Search for the cell housing the specified text and yield its [X, Y] center coordinate. 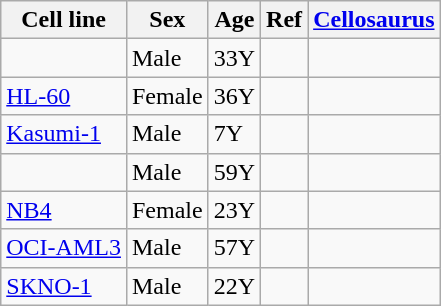
OCI-AML3 [64, 248]
Ref [284, 20]
NB4 [64, 210]
Cellosaurus [374, 20]
Kasumi-1 [64, 134]
7Y [234, 134]
SKNO-1 [64, 286]
59Y [234, 172]
23Y [234, 210]
Sex [167, 20]
36Y [234, 96]
Age [234, 20]
57Y [234, 248]
HL-60 [64, 96]
Cell line [64, 20]
22Y [234, 286]
33Y [234, 58]
